Find where the given text appears and provide that cell's center as [X, Y] coordinate. 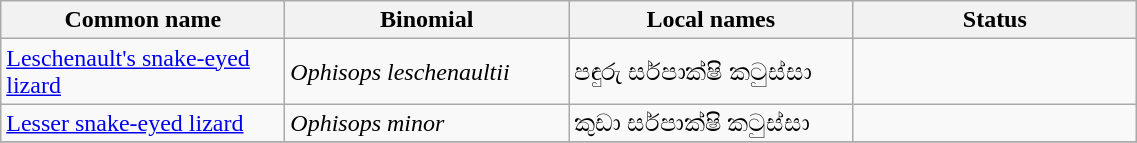
Lesser snake-eyed lizard [143, 123]
Ophisops minor [427, 123]
Local names [711, 20]
Leschenault's snake-eyed lizard [143, 72]
Status [995, 20]
Ophisops leschenaultii [427, 72]
Common name [143, 20]
පඳුරු සර්පාක්ෂි කටුස්සා [711, 72]
Binomial [427, 20]
කුඩා සර්පාක්ෂි කටුස්සා [711, 123]
